For the text-containing cell, return its midpoint in [x, y] coordinate format. 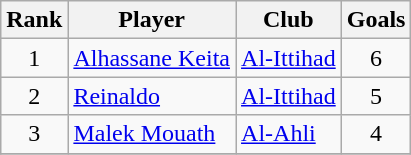
3 [34, 134]
1 [34, 58]
Rank [34, 20]
Malek Mouath [152, 134]
Al-Ahli [289, 134]
Alhassane Keita [152, 58]
Goals [376, 20]
5 [376, 96]
4 [376, 134]
Reinaldo [152, 96]
Player [152, 20]
2 [34, 96]
6 [376, 58]
Club [289, 20]
